Return the (x, y) coordinate for the center point of the cell that contains the specified text.  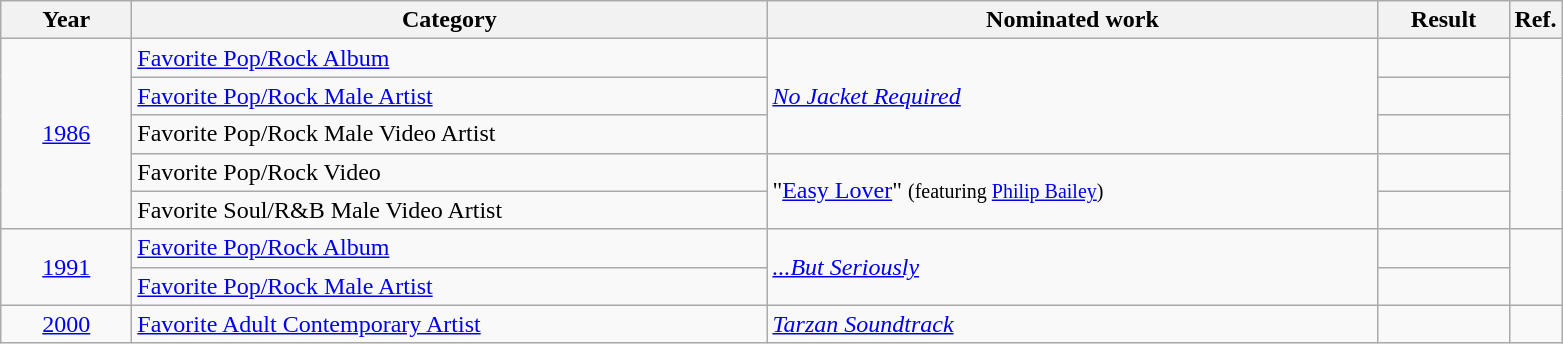
Tarzan Soundtrack (1072, 324)
1991 (66, 267)
Category (450, 20)
Result (1444, 20)
Ref. (1536, 20)
No Jacket Required (1072, 96)
Favorite Pop/Rock Male Video Artist (450, 134)
Year (66, 20)
Favorite Soul/R&B Male Video Artist (450, 210)
...But Seriously (1072, 267)
2000 (66, 324)
1986 (66, 134)
Favorite Pop/Rock Video (450, 172)
"Easy Lover" (featuring Philip Bailey) (1072, 191)
Favorite Adult Contemporary Artist (450, 324)
Nominated work (1072, 20)
